Find where the given text appears and provide that cell's center as (X, Y) coordinate. 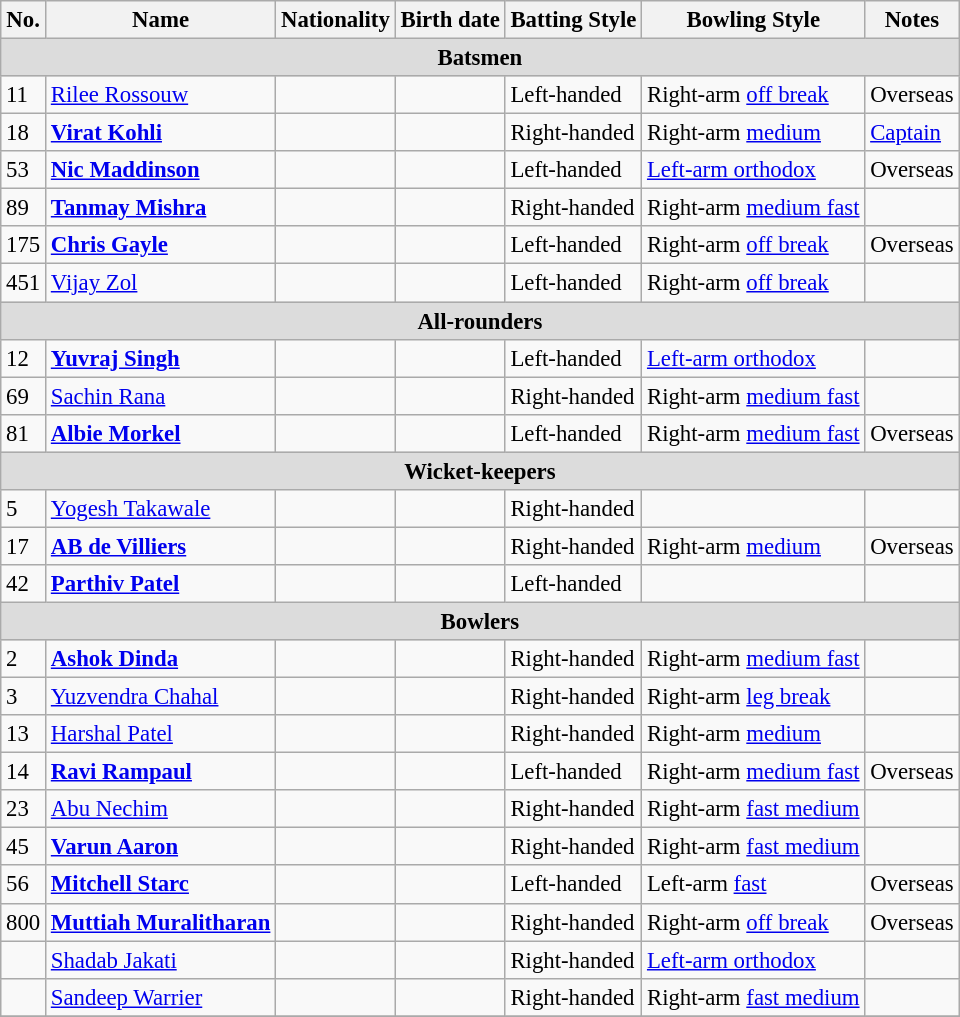
69 (24, 396)
81 (24, 433)
Muttiah Muralitharan (161, 922)
Shadab Jakati (161, 960)
Ashok Dinda (161, 659)
23 (24, 809)
Virat Kohli (161, 133)
Parthiv Patel (161, 584)
800 (24, 922)
Tanmay Mishra (161, 208)
Harshal Patel (161, 734)
175 (24, 245)
Nic Maddinson (161, 170)
Left-arm fast (754, 885)
12 (24, 358)
Nationality (336, 20)
42 (24, 584)
2 (24, 659)
Mitchell Starc (161, 885)
Notes (912, 20)
Yuvraj Singh (161, 358)
45 (24, 847)
89 (24, 208)
3 (24, 697)
Birth date (450, 20)
451 (24, 283)
Name (161, 20)
Rilee Rossouw (161, 95)
Bowlers (480, 621)
13 (24, 734)
AB de Villiers (161, 546)
Varun Aaron (161, 847)
Bowling Style (754, 20)
Albie Morkel (161, 433)
Captain (912, 133)
53 (24, 170)
Chris Gayle (161, 245)
Sachin Rana (161, 396)
All-rounders (480, 321)
14 (24, 772)
Right-arm leg break (754, 697)
18 (24, 133)
Batting Style (574, 20)
5 (24, 509)
56 (24, 885)
11 (24, 95)
Yogesh Takawale (161, 509)
17 (24, 546)
No. (24, 20)
Wicket-keepers (480, 471)
Ravi Rampaul (161, 772)
Batsmen (480, 58)
Sandeep Warrier (161, 997)
Abu Nechim (161, 809)
Yuzvendra Chahal (161, 697)
Vijay Zol (161, 283)
